Locate the cell with the specified text and output its (x, y) center coordinate. 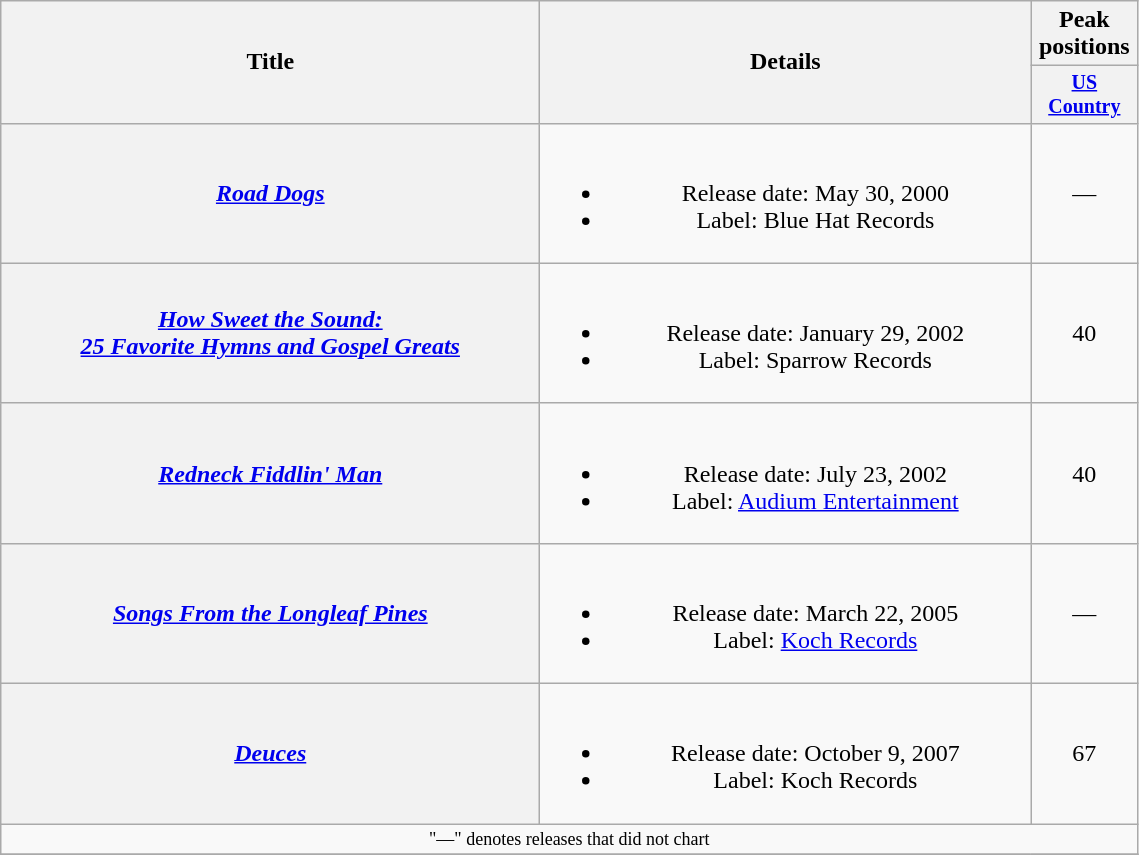
Songs From the Longleaf Pines (270, 613)
Redneck Fiddlin' Man (270, 473)
Release date: May 30, 2000Label: Blue Hat Records (786, 193)
US Country (1084, 94)
Release date: October 9, 2007Label: Koch Records (786, 754)
Release date: January 29, 2002Label: Sparrow Records (786, 333)
Title (270, 62)
67 (1084, 754)
Details (786, 62)
Road Dogs (270, 193)
How Sweet the Sound:25 Favorite Hymns and Gospel Greats (270, 333)
Peak positions (1084, 34)
Release date: March 22, 2005Label: Koch Records (786, 613)
"—" denotes releases that did not chart (570, 840)
Release date: July 23, 2002Label: Audium Entertainment (786, 473)
Deuces (270, 754)
